Detect which cell encompasses the target text, then output its [x, y] center coordinate. 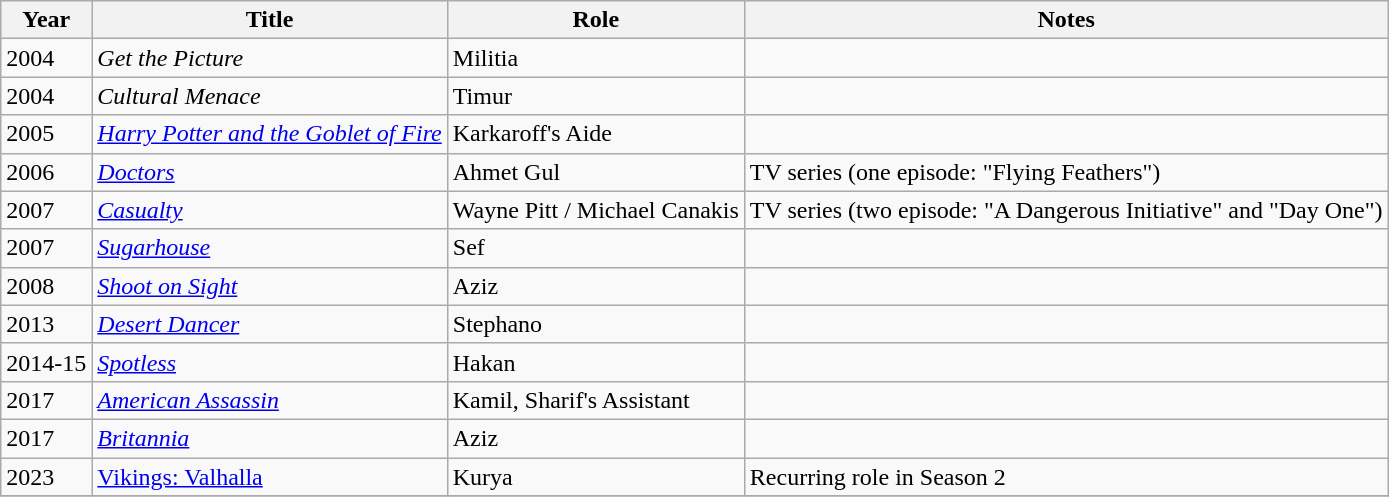
Title [270, 20]
Stephano [596, 324]
American Assassin [270, 400]
Kamil, Sharif's Assistant [596, 400]
Sef [596, 248]
2014-15 [46, 362]
Wayne Pitt / Michael Canakis [596, 210]
Shoot on Sight [270, 286]
Britannia [270, 438]
Casualty [270, 210]
Vikings: Valhalla [270, 477]
2013 [46, 324]
Doctors [270, 172]
Timur [596, 96]
Role [596, 20]
Spotless [270, 362]
2023 [46, 477]
Harry Potter and the Goblet of Fire [270, 134]
Desert Dancer [270, 324]
Recurring role in Season 2 [1066, 477]
2008 [46, 286]
TV series (one episode: "Flying Feathers") [1066, 172]
Hakan [596, 362]
Militia [596, 58]
Year [46, 20]
2006 [46, 172]
Karkaroff's Aide [596, 134]
Notes [1066, 20]
TV series (two episode: "A Dangerous Initiative" and "Day One") [1066, 210]
Sugarhouse [270, 248]
Cultural Menace [270, 96]
Get the Picture [270, 58]
Kurya [596, 477]
2005 [46, 134]
Ahmet Gul [596, 172]
